Identify which cell holds the provided text, then report its (x, y) central coordinate. 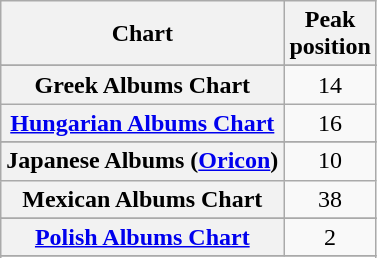
Hungarian Albums Chart (142, 123)
Japanese Albums (Oricon) (142, 161)
Polish Albums Chart (142, 237)
16 (330, 123)
Peakposition (330, 34)
Greek Albums Chart (142, 85)
Mexican Albums Chart (142, 199)
10 (330, 161)
Chart (142, 34)
2 (330, 237)
38 (330, 199)
14 (330, 85)
